Return [x, y] of the center of cell containing provided text 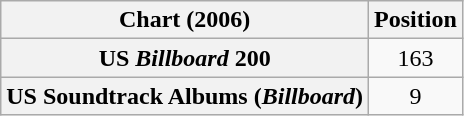
9 [416, 96]
163 [416, 58]
Position [416, 20]
Chart (2006) [185, 20]
US Soundtrack Albums (Billboard) [185, 96]
US Billboard 200 [185, 58]
